Pinpoint the cell where the given text exists, returning its [X, Y] midpoint coordinate. 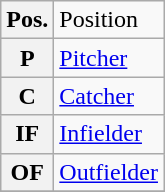
Catcher [109, 96]
Pitcher [109, 58]
Pos. [28, 20]
C [28, 96]
Position [109, 20]
P [28, 58]
OF [28, 172]
IF [28, 134]
Outfielder [109, 172]
Infielder [109, 134]
